Capture the cell that displays the provided text and extract its [X, Y] central coordinate. 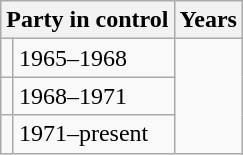
1971–present [94, 134]
Years [208, 20]
1965–1968 [94, 58]
Party in control [88, 20]
1968–1971 [94, 96]
